Return [x, y] of the center of cell containing provided text 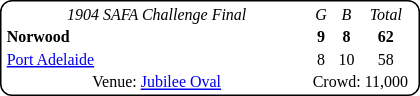
Total [386, 14]
10 [346, 60]
1904 SAFA Challenge Final [156, 14]
Venue: Jubilee Oval [156, 82]
Norwood [156, 37]
62 [386, 37]
Port Adelaide [156, 60]
58 [386, 60]
Crowd: 11,000 [360, 82]
G [321, 14]
9 [321, 37]
B [346, 14]
